Detect which cell encompasses the target text, then output its [x, y] center coordinate. 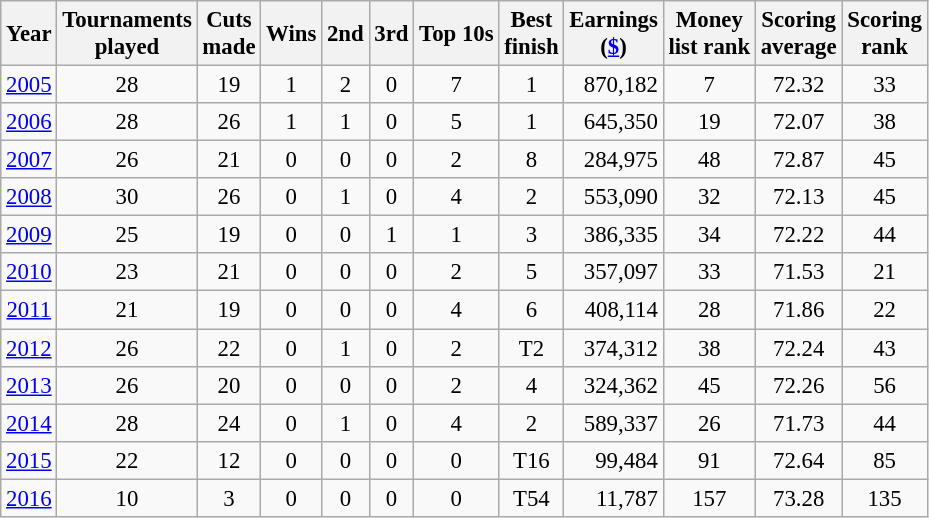
2010 [29, 273]
2005 [29, 85]
Wins [292, 34]
Tournaments played [127, 34]
Best finish [532, 34]
645,350 [614, 122]
2016 [29, 498]
6 [532, 310]
71.73 [798, 423]
2nd [346, 34]
2012 [29, 348]
72.07 [798, 122]
73.28 [798, 498]
T2 [532, 348]
24 [229, 423]
25 [127, 235]
357,097 [614, 273]
2011 [29, 310]
72.87 [798, 160]
324,362 [614, 385]
11,787 [614, 498]
71.53 [798, 273]
23 [127, 273]
48 [709, 160]
Cuts made [229, 34]
135 [884, 498]
43 [884, 348]
56 [884, 385]
2013 [29, 385]
284,975 [614, 160]
72.64 [798, 460]
386,335 [614, 235]
72.13 [798, 197]
Earnings($) [614, 34]
Year [29, 34]
374,312 [614, 348]
2007 [29, 160]
157 [709, 498]
T16 [532, 460]
71.86 [798, 310]
72.22 [798, 235]
2009 [29, 235]
2014 [29, 423]
2015 [29, 460]
408,114 [614, 310]
91 [709, 460]
Scoring rank [884, 34]
8 [532, 160]
Scoring average [798, 34]
553,090 [614, 197]
12 [229, 460]
72.24 [798, 348]
3rd [392, 34]
30 [127, 197]
85 [884, 460]
870,182 [614, 85]
34 [709, 235]
72.32 [798, 85]
2008 [29, 197]
589,337 [614, 423]
99,484 [614, 460]
T54 [532, 498]
32 [709, 197]
10 [127, 498]
72.26 [798, 385]
Money list rank [709, 34]
2006 [29, 122]
Top 10s [456, 34]
20 [229, 385]
